Pinpoint the cell where the given text exists, returning its [X, Y] midpoint coordinate. 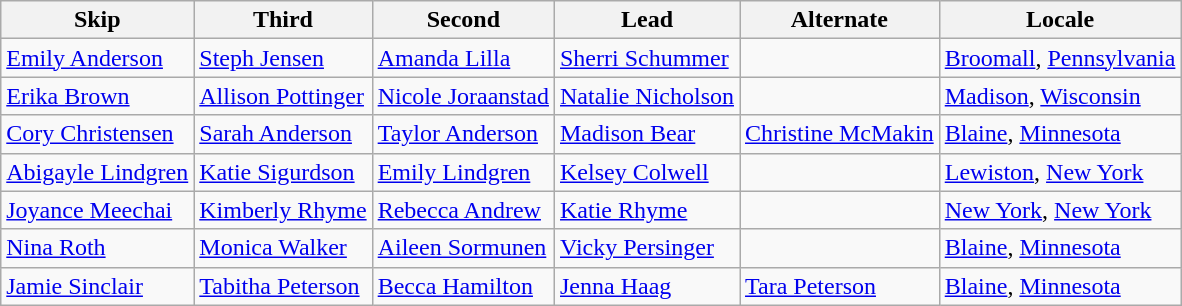
Becca Hamilton [463, 286]
Vicky Persinger [646, 248]
Katie Sigurdson [283, 172]
Locale [1060, 20]
Skip [98, 20]
Abigayle Lindgren [98, 172]
Madison, Wisconsin [1060, 96]
Sarah Anderson [283, 134]
Allison Pottinger [283, 96]
Tabitha Peterson [283, 286]
Cory Christensen [98, 134]
Jenna Haag [646, 286]
Rebecca Andrew [463, 210]
Tara Peterson [840, 286]
Natalie Nicholson [646, 96]
Second [463, 20]
Kimberly Rhyme [283, 210]
Lead [646, 20]
Joyance Meechai [98, 210]
Sherri Schummer [646, 58]
Katie Rhyme [646, 210]
Amanda Lilla [463, 58]
Steph Jensen [283, 58]
Taylor Anderson [463, 134]
Emily Anderson [98, 58]
New York, New York [1060, 210]
Madison Bear [646, 134]
Broomall, Pennsylvania [1060, 58]
Third [283, 20]
Jamie Sinclair [98, 286]
Alternate [840, 20]
Erika Brown [98, 96]
Kelsey Colwell [646, 172]
Aileen Sormunen [463, 248]
Lewiston, New York [1060, 172]
Emily Lindgren [463, 172]
Monica Walker [283, 248]
Christine McMakin [840, 134]
Nina Roth [98, 248]
Nicole Joraanstad [463, 96]
